Detect which cell encompasses the target text, then output its (X, Y) center coordinate. 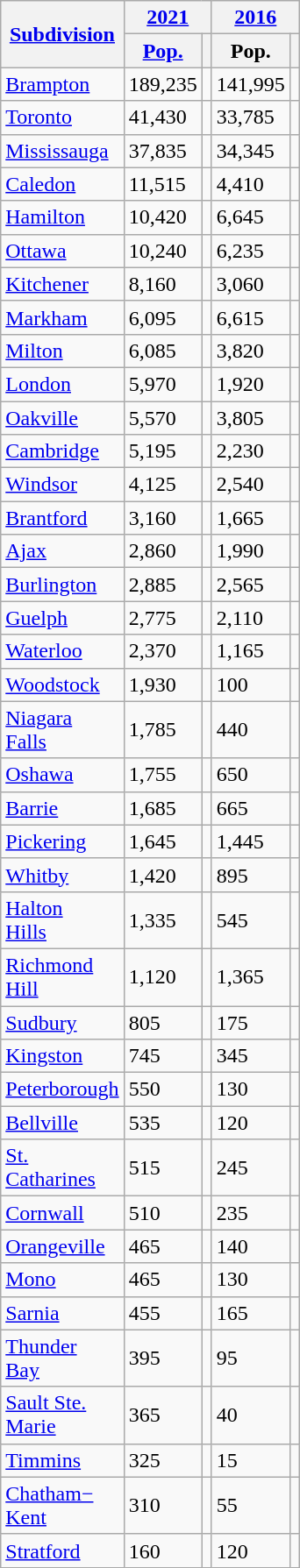
Bellville (62, 1123)
Timmins (62, 1460)
10,240 (163, 251)
1,445 (251, 841)
Peterborough (62, 1089)
8,160 (163, 284)
235 (251, 1213)
2016 (255, 18)
1,335 (163, 920)
6,095 (163, 317)
2021 (168, 18)
6,645 (251, 217)
395 (163, 1359)
34,345 (251, 151)
Guelph (62, 618)
515 (163, 1167)
2,540 (251, 485)
365 (163, 1415)
41,430 (163, 117)
10,420 (163, 217)
Stratford (62, 1550)
1,685 (163, 808)
665 (251, 808)
Barrie (62, 808)
Woodstock (62, 685)
95 (251, 1359)
3,805 (251, 418)
5,570 (163, 418)
Sault Ste.Marie (62, 1415)
Pickering (62, 841)
Cambridge (62, 451)
ThunderBay (62, 1359)
2,370 (163, 651)
Whitby (62, 875)
1,920 (251, 384)
Mono (62, 1280)
Oakville (62, 418)
37,835 (163, 151)
1,645 (163, 841)
Orangeville (62, 1246)
545 (251, 920)
1,930 (163, 685)
40 (251, 1415)
Kingston (62, 1056)
5,195 (163, 451)
Brampton (62, 84)
Sudbury (62, 1023)
310 (163, 1506)
2,110 (251, 618)
HaltonHills (62, 920)
St.Catharines (62, 1167)
Burlington (62, 585)
2,230 (251, 451)
3,820 (251, 351)
189,235 (163, 84)
33,785 (251, 117)
Milton (62, 351)
Hamilton (62, 217)
805 (163, 1023)
510 (163, 1213)
Ajax (62, 551)
Kitchener (62, 284)
4,125 (163, 485)
245 (251, 1167)
2,860 (163, 551)
6,615 (251, 317)
141,995 (251, 84)
345 (251, 1056)
1,665 (251, 518)
55 (251, 1506)
2,565 (251, 585)
4,410 (251, 184)
1,120 (163, 976)
Brantford (62, 518)
175 (251, 1023)
Waterloo (62, 651)
895 (251, 875)
Markham (62, 317)
Oshawa (62, 775)
6,085 (163, 351)
550 (163, 1089)
1,365 (251, 976)
1,785 (163, 729)
165 (251, 1313)
5,970 (163, 384)
Mississauga (62, 151)
Cornwall (62, 1213)
100 (251, 685)
535 (163, 1123)
440 (251, 729)
140 (251, 1246)
1,165 (251, 651)
Caledon (62, 184)
11,515 (163, 184)
1,990 (251, 551)
3,060 (251, 284)
Toronto (62, 117)
325 (163, 1460)
745 (163, 1056)
RichmondHill (62, 976)
NiagaraFalls (62, 729)
Chatham−Kent (62, 1506)
455 (163, 1313)
2,885 (163, 585)
3,160 (163, 518)
1,420 (163, 875)
650 (251, 775)
160 (163, 1550)
15 (251, 1460)
1,755 (163, 775)
Sarnia (62, 1313)
Subdivision (62, 34)
6,235 (251, 251)
Windsor (62, 485)
2,775 (163, 618)
London (62, 384)
Ottawa (62, 251)
